Capture the cell that displays the provided text and extract its (X, Y) central coordinate. 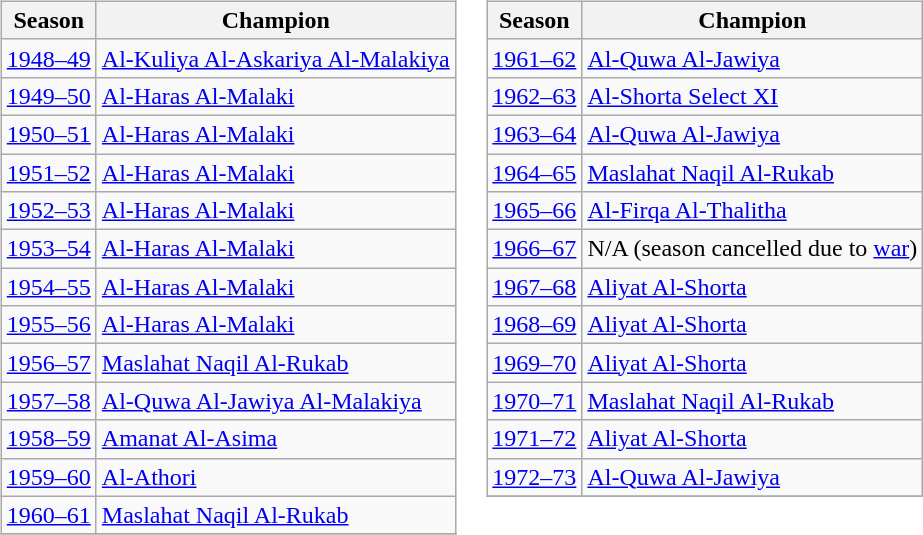
1958–59 (48, 439)
1959–60 (48, 477)
1950–51 (48, 134)
1951–52 (48, 173)
1966–67 (534, 249)
Al-Athori (276, 477)
1962–63 (534, 96)
1965–66 (534, 211)
1960–61 (48, 515)
1956–57 (48, 363)
1967–68 (534, 287)
Al-Firqa Al-Thalitha (752, 211)
1955–56 (48, 325)
Al-Kuliya Al-Askariya Al-Malakiya (276, 58)
1957–58 (48, 401)
1964–65 (534, 173)
1961–62 (534, 58)
1963–64 (534, 134)
1971–72 (534, 439)
1952–53 (48, 211)
1968–69 (534, 325)
1953–54 (48, 249)
1970–71 (534, 401)
Amanat Al-Asima (276, 439)
N/A (season cancelled due to war) (752, 249)
1972–73 (534, 477)
1949–50 (48, 96)
1954–55 (48, 287)
Al-Shorta Select XI (752, 96)
1948–49 (48, 58)
1969–70 (534, 363)
Al-Quwa Al-Jawiya Al-Malakiya (276, 401)
